Extract the (x, y) coordinate from the center of the cell holding the provided text.  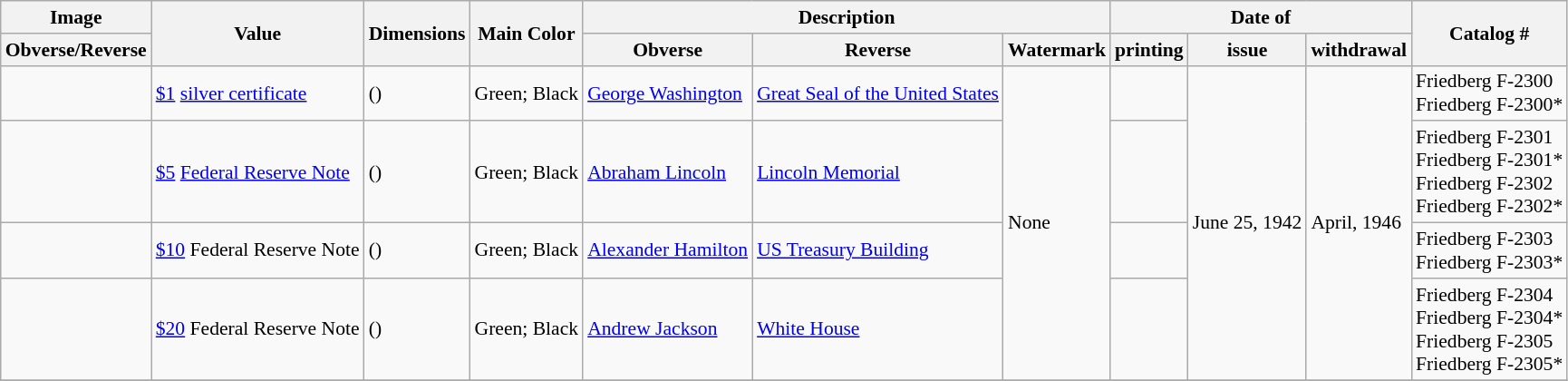
Obverse/Reverse (76, 50)
Alexander Hamilton (667, 250)
Value (257, 33)
$5 Federal Reserve Note (257, 172)
printing (1149, 50)
$20 Federal Reserve Note (257, 329)
Abraham Lincoln (667, 172)
Friedberg F-2301 Friedberg F-2301*Friedberg F-2302 Friedberg F-2302* (1489, 172)
June 25, 1942 (1247, 222)
Friedberg F-2304 Friedberg F-2304*Friedberg F-2305 Friedberg F-2305* (1489, 329)
Friedberg F-2303 Friedberg F-2303* (1489, 250)
Description (847, 17)
$1 silver certificate (257, 93)
Reverse (877, 50)
April, 1946 (1359, 222)
Great Seal of the United States (877, 93)
withdrawal (1359, 50)
Main Color (528, 33)
None (1057, 222)
issue (1247, 50)
Andrew Jackson (667, 329)
Image (76, 17)
George Washington (667, 93)
Dimensions (417, 33)
Watermark (1057, 50)
US Treasury Building (877, 250)
Friedberg F-2300Friedberg F-2300* (1489, 93)
Lincoln Memorial (877, 172)
Date of (1261, 17)
$10 Federal Reserve Note (257, 250)
Catalog # (1489, 33)
White House (877, 329)
Obverse (667, 50)
